Find where the given text appears and provide that cell's center as (X, Y) coordinate. 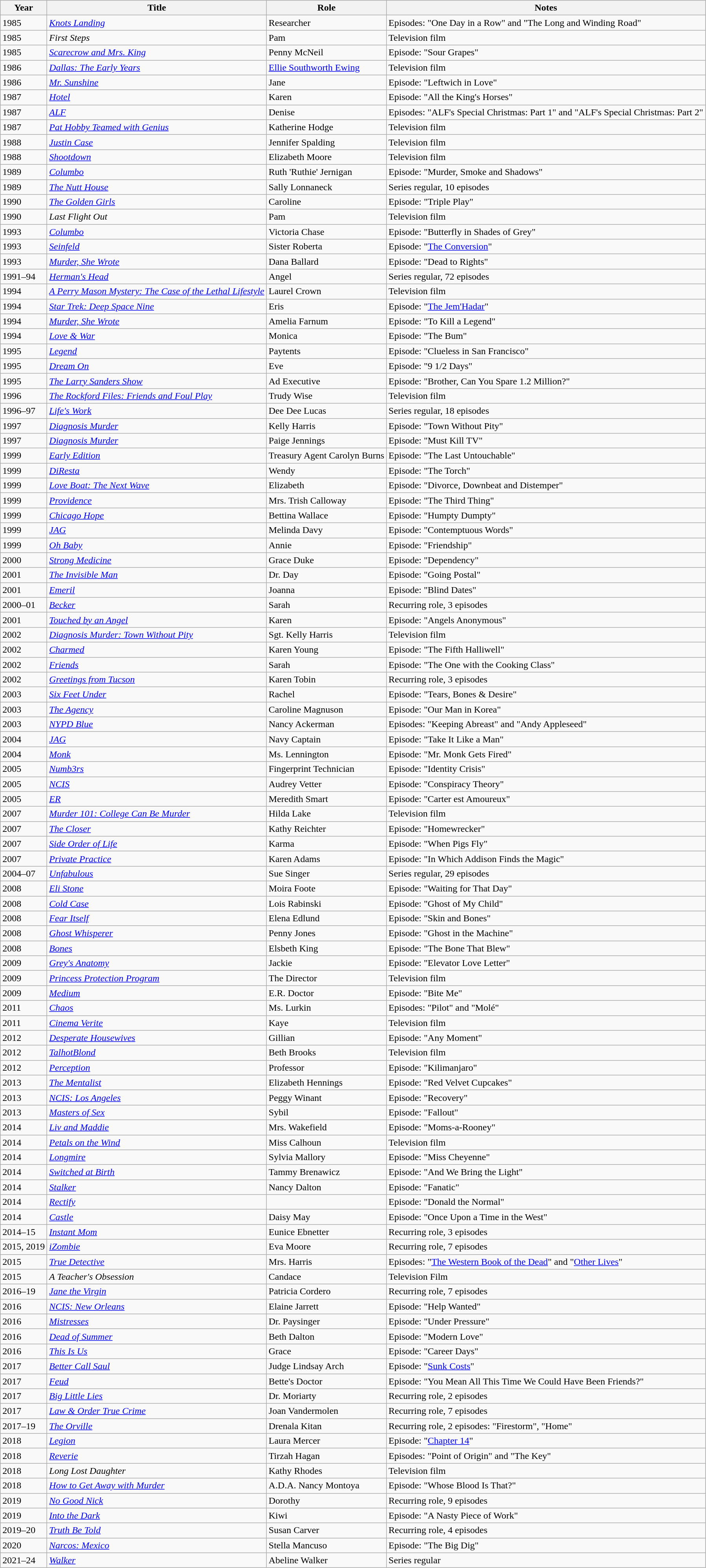
Karen Tobin (327, 680)
Rectify (157, 1202)
Grey's Anatomy (157, 963)
Judge Lindsay Arch (327, 1366)
Longmire (157, 1157)
The Orville (157, 1426)
Episode: "Once Upon a Time in the West" (546, 1217)
Episode: "Triple Play" (546, 202)
Eva Moore (327, 1247)
Laura Mercer (327, 1441)
Legion (157, 1441)
Episode: "Tears, Bones & Desire" (546, 695)
Abeline Walker (327, 1560)
Episode: "The One with the Cooking Class" (546, 665)
Elena Edlund (327, 919)
Caroline Magnuson (327, 709)
The Nutt House (157, 187)
Episode: "Waiting for That Day" (546, 888)
Jane (327, 82)
Elizabeth Hennings (327, 1082)
Justin Case (157, 142)
Masters of Sex (157, 1112)
Kathy Reichter (327, 829)
Episode: "The Conversion" (546, 247)
Touched by an Angel (157, 620)
Episode: "The Bum" (546, 336)
Episode: "Humpty Dumpty" (546, 515)
Emeril (157, 590)
Numb3rs (157, 769)
Joanna (327, 590)
Episode: "Fanatic" (546, 1187)
NCIS: Los Angeles (157, 1097)
Bette's Doctor (327, 1381)
Episode: "Take It Like a Man" (546, 739)
Episode: "Sour Grapes" (546, 53)
Ellie Southworth Ewing (327, 67)
Mrs. Harris (327, 1262)
Episode: "Skin and Bones" (546, 919)
Episode: "Mr. Monk Gets Fired" (546, 754)
Wendy (327, 471)
Private Practice (157, 859)
Eli Stone (157, 888)
Into the Dark (157, 1515)
Patricia Cordero (327, 1292)
2021–24 (24, 1560)
Susan Carver (327, 1530)
Eunice Ebnetter (327, 1232)
The Larry Sanders Show (157, 381)
Episode: "Help Wanted" (546, 1306)
Episode: "Ghost in the Machine" (546, 933)
Ms. Lurkin (327, 1008)
Episode: "Kilimanjaro" (546, 1068)
Becker (157, 605)
Bones (157, 948)
2016–19 (24, 1292)
Episode: "Leftwich in Love" (546, 82)
Diagnosis Murder: Town Without Pity (157, 635)
Daisy May (327, 1217)
Friends (157, 665)
Reverie (157, 1456)
Miss Calhoun (327, 1142)
Jane the Virgin (157, 1292)
True Detective (157, 1262)
Series regular, 18 episodes (546, 411)
Truth Be Told (157, 1530)
Beth Dalton (327, 1336)
How to Get Away with Murder (157, 1486)
Episode: "The Third Thing" (546, 500)
Sue Singer (327, 873)
The Rockford Files: Friends and Foul Play (157, 396)
Episode: "Friendship" (546, 545)
The Director (327, 978)
Recurring role, 2 episodes (546, 1396)
Life's Work (157, 411)
Katherine Hodge (327, 127)
First Steps (157, 38)
Elizabeth (327, 486)
2019–20 (24, 1530)
Audrey Vetter (327, 784)
The Agency (157, 709)
Dead of Summer (157, 1336)
Love Boat: The Next Wave (157, 486)
Penny McNeil (327, 53)
Candace (327, 1277)
Kathy Rhodes (327, 1471)
ER (157, 799)
Elaine Jarrett (327, 1306)
Last Flight Out (157, 217)
Episode: "Murder, Smoke and Shadows" (546, 172)
Long Lost Daughter (157, 1471)
Episode: "Divorce, Downbeat and Distemper" (546, 486)
The Mentalist (157, 1082)
2020 (24, 1545)
A.D.A. Nancy Montoya (327, 1486)
Bettina Wallace (327, 515)
Seinfeld (157, 247)
Dr. Moriarty (327, 1396)
Fear Itself (157, 919)
Episode: "Conspiracy Theory" (546, 784)
Year (24, 8)
Stella Mancuso (327, 1545)
Dr. Paysinger (327, 1321)
Love & War (157, 336)
Cinema Verite (157, 1023)
Laurel Crown (327, 291)
Ad Executive (327, 381)
Episode: "Elevator Love Letter" (546, 963)
Episode: "Contemptuous Words" (546, 530)
Dr. Day (327, 575)
Eris (327, 306)
Recurring role, 9 episodes (546, 1501)
Episode: "All the King's Horses" (546, 97)
Episode: "Identity Crisis" (546, 769)
Karen Adams (327, 859)
iZombie (157, 1247)
2000 (24, 560)
Episode: "Bite Me" (546, 993)
A Perry Mason Mystery: The Case of the Lethal Lifestyle (157, 291)
Paytents (327, 351)
Rachel (327, 695)
Episode: "A Nasty Piece of Work" (546, 1515)
This Is Us (157, 1351)
Recurring role, 4 episodes (546, 1530)
Switched at Birth (157, 1172)
Oh Baby (157, 545)
Series regular (546, 1560)
Episode: "And We Bring the Light" (546, 1172)
Episode: "9 1/2 Days" (546, 366)
Episode: "Our Man in Korea" (546, 709)
Episode: "Miss Cheyenne" (546, 1157)
Dallas: The Early Years (157, 67)
Role (327, 8)
Cold Case (157, 903)
Side Order of Life (157, 844)
Big Little Lies (157, 1396)
Moira Foote (327, 888)
Navy Captain (327, 739)
Lois Rabinski (327, 903)
Stalker (157, 1187)
Episode: "Career Days" (546, 1351)
2014–15 (24, 1232)
Mr. Sunshine (157, 82)
Episode: "Modern Love" (546, 1336)
Mrs. Trish Calloway (327, 500)
Drenala Kitan (327, 1426)
Episode: "Whose Blood Is That?" (546, 1486)
Episode: "Any Moment" (546, 1038)
Chaos (157, 1008)
Greetings from Tucson (157, 680)
The Closer (157, 829)
Episode: "Carter est Amoureux" (546, 799)
Episode: "The Big Dig" (546, 1545)
Series regular, 10 episodes (546, 187)
2004–07 (24, 873)
Series regular, 29 episodes (546, 873)
Sister Roberta (327, 247)
Feud (157, 1381)
Episode: "Must Kill TV" (546, 441)
Researcher (327, 23)
Unfabulous (157, 873)
Nancy Ackerman (327, 724)
Mrs. Wakefield (327, 1127)
Liv and Maddie (157, 1127)
Episode: "Angels Anonymous" (546, 620)
Episode: "Brother, Can You Spare 1.2 Million?" (546, 381)
NYPD Blue (157, 724)
Penny Jones (327, 933)
Recurring role, 2 episodes: "Firestorm", "Home" (546, 1426)
Episode: "When Pigs Fly" (546, 844)
Episode: "Ghost of My Child" (546, 903)
Hilda Lake (327, 814)
Fingerprint Technician (327, 769)
Episode: "Chapter 14" (546, 1441)
Shootdown (157, 157)
2015, 2019 (24, 1247)
Victoria Chase (327, 232)
Treasury Agent Carolyn Burns (327, 456)
Episode: "Blind Dates" (546, 590)
Strong Medicine (157, 560)
Episodes: "Keeping Abreast" and "Andy Appleseed" (546, 724)
Episode: "Moms-a-Rooney" (546, 1127)
Episode: "The Torch" (546, 471)
Dorothy (327, 1501)
Herman's Head (157, 276)
2017–19 (24, 1426)
Episodes: "The Western Book of the Dead" and "Other Lives" (546, 1262)
Beth Brooks (327, 1053)
Denise (327, 112)
Instant Mom (157, 1232)
Episodes: "Pilot" and "Molé" (546, 1008)
Episode: "The Jem'Hadar" (546, 306)
Trudy Wise (327, 396)
Kelly Harris (327, 426)
Episode: "Recovery" (546, 1097)
Sybil (327, 1112)
Elsbeth King (327, 948)
1991–94 (24, 276)
Episode: "In Which Addison Finds the Magic" (546, 859)
2000–01 (24, 605)
ALF (157, 112)
Jennifer Spalding (327, 142)
Legend (157, 351)
Providence (157, 500)
Knots Landing (157, 23)
The Golden Girls (157, 202)
Walker (157, 1560)
Desperate Housewives (157, 1038)
Melinda Davy (327, 530)
Petals on the Wind (157, 1142)
Ruth 'Ruthie' Jernigan (327, 172)
Princess Protection Program (157, 978)
Annie (327, 545)
Castle (157, 1217)
Episodes: "One Day in a Row" and "The Long and Winding Road" (546, 23)
Episodes: "ALF's Special Christmas: Part 1" and "ALF's Special Christmas: Part 2" (546, 112)
Episode: "Fallout" (546, 1112)
Sgt. Kelly Harris (327, 635)
Jackie (327, 963)
Professor (327, 1068)
Episodes: "Point of Origin" and "The Key" (546, 1456)
Episode: "Homewrecker" (546, 829)
Kaye (327, 1023)
Narcos: Mexico (157, 1545)
Chicago Hope (157, 515)
Tirzah Hagan (327, 1456)
1996 (24, 396)
Episode: "Dead to Rights" (546, 262)
E.R. Doctor (327, 993)
Amelia Farnum (327, 321)
Kiwi (327, 1515)
Joan Vandermolen (327, 1411)
Caroline (327, 202)
No Good Nick (157, 1501)
A Teacher's Obsession (157, 1277)
Pat Hobby Teamed with Genius (157, 127)
Episode: "Donald the Normal" (546, 1202)
Mistresses (157, 1321)
Ghost Whisperer (157, 933)
Dana Ballard (327, 262)
Medium (157, 993)
Better Call Saul (157, 1366)
Episode: "To Kill a Legend" (546, 321)
Meredith Smart (327, 799)
Tammy Brenawicz (327, 1172)
Star Trek: Deep Space Nine (157, 306)
Karma (327, 844)
Episode: "Clueless in San Francisco" (546, 351)
Episode: "You Mean All This Time We Could Have Been Friends?" (546, 1381)
Episode: "Dependency" (546, 560)
Episode: "The Bone That Blew" (546, 948)
Peggy Winant (327, 1097)
Karen Young (327, 649)
Nancy Dalton (327, 1187)
Hotel (157, 97)
Episode: "The Fifth Halliwell" (546, 649)
Title (157, 8)
Series regular, 72 episodes (546, 276)
Scarecrow and Mrs. King (157, 53)
Episode: "Town Without Pity" (546, 426)
Grace (327, 1351)
Monk (157, 754)
Murder 101: College Can Be Murder (157, 814)
Dee Dee Lucas (327, 411)
Monica (327, 336)
Angel (327, 276)
Gillian (327, 1038)
Elizabeth Moore (327, 157)
Early Edition (157, 456)
1996–97 (24, 411)
Six Feet Under (157, 695)
Perception (157, 1068)
DiResta (157, 471)
NCIS: New Orleans (157, 1306)
Episode: "Going Postal" (546, 575)
Episode: "Under Pressure" (546, 1321)
The Invisible Man (157, 575)
TalhotBlond (157, 1053)
Sally Lonnaneck (327, 187)
Dream On (157, 366)
Episode: "Red Velvet Cupcakes" (546, 1082)
Sylvia Mallory (327, 1157)
Paige Jennings (327, 441)
Episode: "The Last Untouchable" (546, 456)
Ms. Lennington (327, 754)
Eve (327, 366)
Television Film (546, 1277)
Law & Order True Crime (157, 1411)
Episode: "Butterfly in Shades of Grey" (546, 232)
Grace Duke (327, 560)
Notes (546, 8)
Charmed (157, 649)
NCIS (157, 784)
Episode: "Sunk Costs" (546, 1366)
